Identify which cell holds the provided text, then report its [x, y] central coordinate. 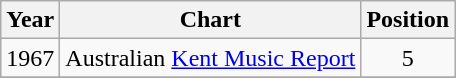
Position [408, 20]
5 [408, 58]
Chart [210, 20]
1967 [30, 58]
Australian Kent Music Report [210, 58]
Year [30, 20]
